Return (x, y) of the center of cell containing provided text 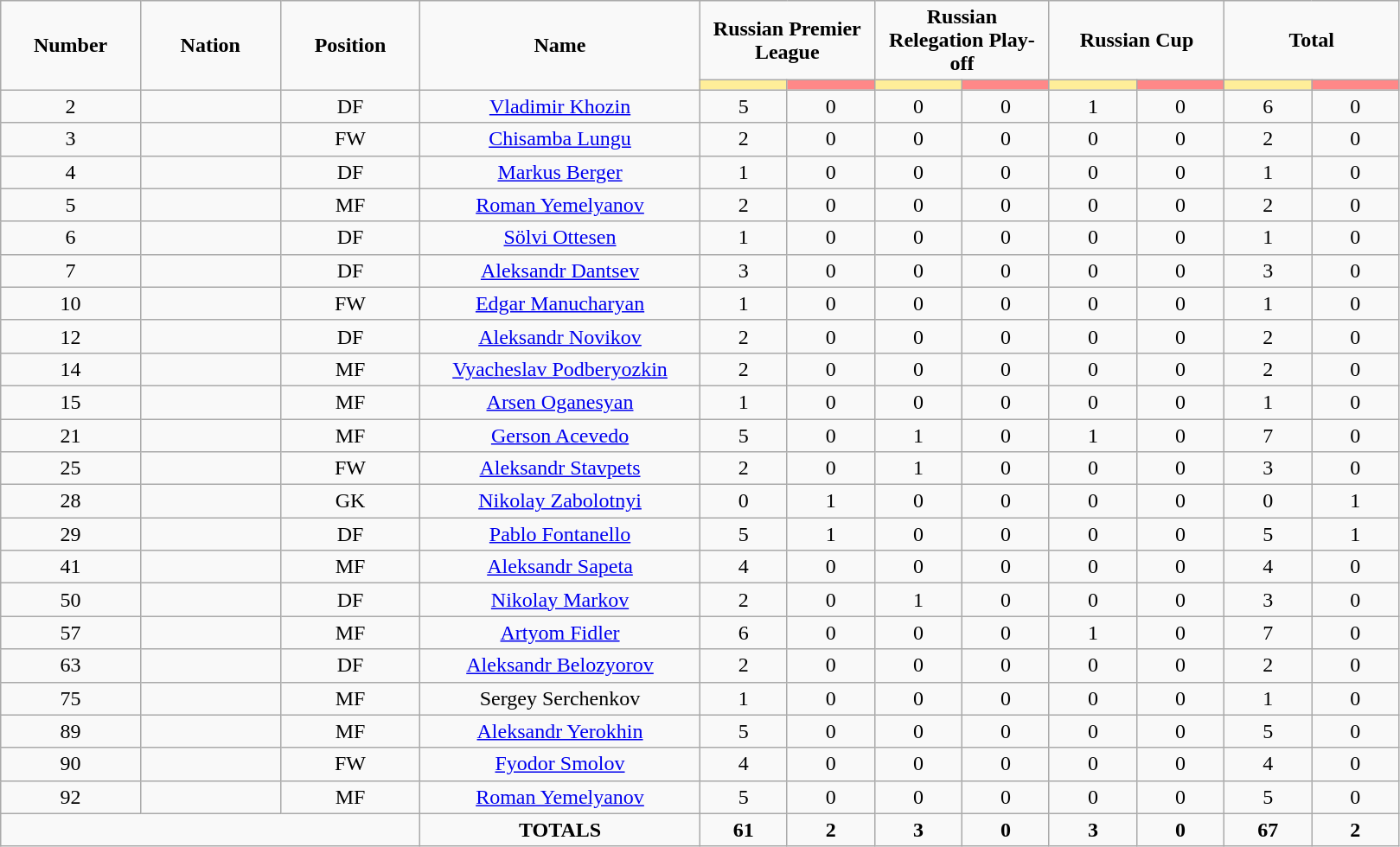
28 (71, 501)
Vladimir Khozin (560, 106)
67 (1268, 830)
Nikolay Zabolotnyi (560, 501)
14 (71, 369)
GK (350, 501)
Chisamba Lungu (560, 139)
10 (71, 303)
15 (71, 402)
21 (71, 435)
Aleksandr Novikov (560, 336)
90 (71, 764)
Markus Berger (560, 172)
Nation (210, 45)
Aleksandr Sapeta (560, 567)
92 (71, 797)
Aleksandr Dantsev (560, 271)
Position (350, 45)
75 (71, 698)
41 (71, 567)
Total (1312, 41)
TOTALS (560, 830)
Sergey Serchenkov (560, 698)
Edgar Manucharyan (560, 303)
Pablo Fontanello (560, 534)
Name (560, 45)
Number (71, 45)
Nikolay Markov (560, 600)
Sölvi Ottesen (560, 238)
Aleksandr Stavpets (560, 468)
Aleksandr Yerokhin (560, 731)
Russian Relegation Play-off (962, 41)
12 (71, 336)
Fyodor Smolov (560, 764)
Vyacheslav Podberyozkin (560, 369)
Russian Cup (1136, 41)
57 (71, 633)
Russian Premier League (787, 41)
25 (71, 468)
61 (744, 830)
29 (71, 534)
Artyom Fidler (560, 633)
50 (71, 600)
Arsen Oganesyan (560, 402)
Gerson Acevedo (560, 435)
63 (71, 665)
Aleksandr Belozyorov (560, 665)
89 (71, 731)
